Identify which cell holds the provided text, then report its (X, Y) central coordinate. 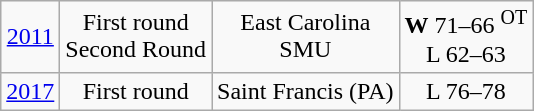
First round (136, 91)
2017 (30, 91)
First roundSecond Round (136, 37)
Saint Francis (PA) (306, 91)
W 71–66 OTL 62–63 (466, 37)
East CarolinaSMU (306, 37)
L 76–78 (466, 91)
2011 (30, 37)
